Return the [X, Y] coordinate for the center point of the cell that contains the specified text.  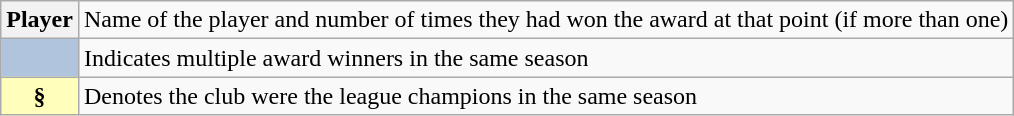
Indicates multiple award winners in the same season [546, 58]
Player [40, 20]
Name of the player and number of times they had won the award at that point (if more than one) [546, 20]
Denotes the club were the league champions in the same season [546, 96]
§ [40, 96]
